For the text-containing cell, return its midpoint in [X, Y] coordinate format. 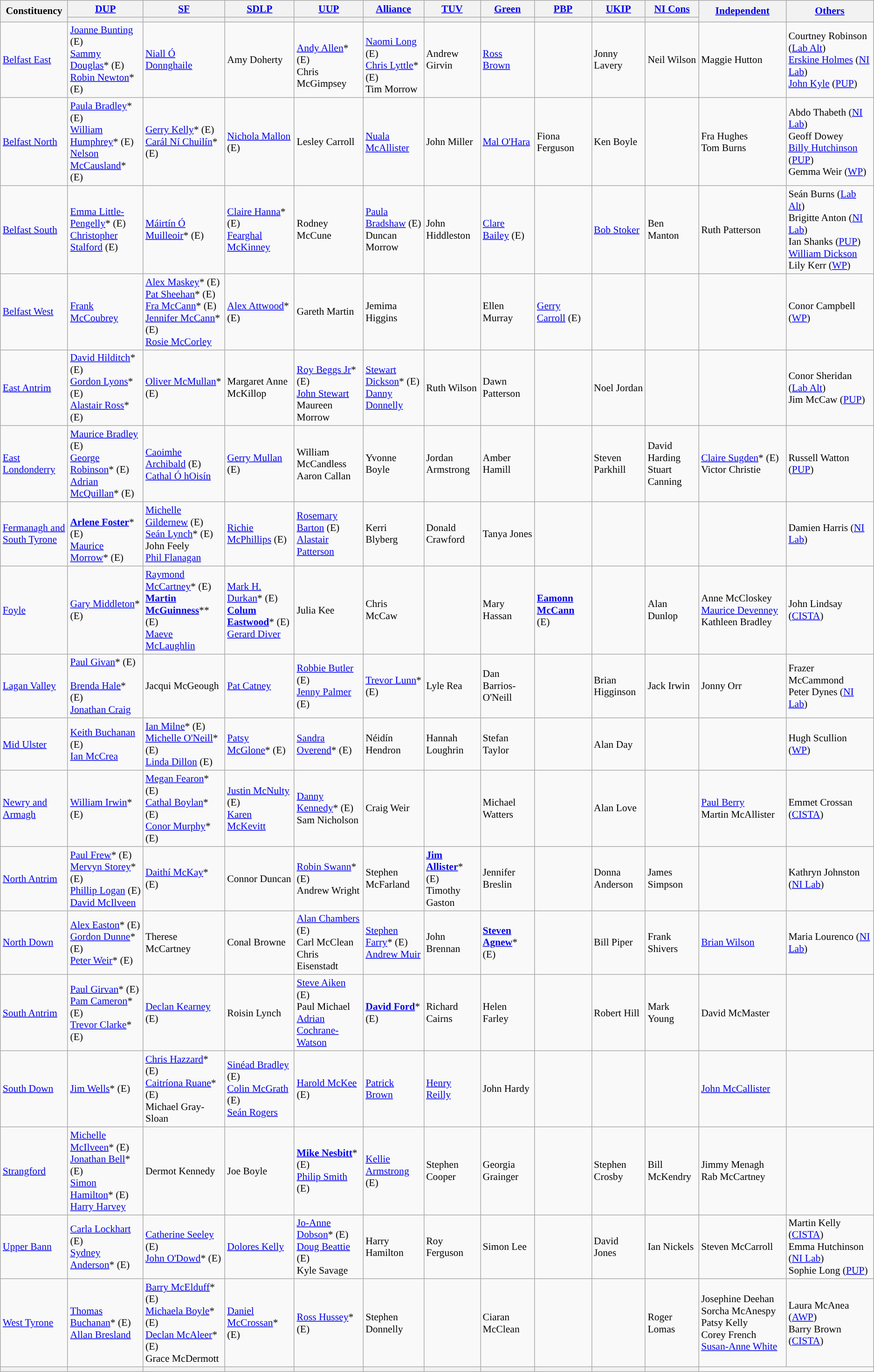
Maria Lourenco (NI Lab) [830, 943]
Justin McNulty (E) Karen McKevitt [259, 808]
Stephen Crosby [618, 1171]
Raymond McCartney* (E) Martin McGuinness** (E) Maeve McLaughlin [184, 610]
Paul Girvan* (E) Pam Cameron* (E) Trevor Clarke* (E) [105, 1013]
Steven Parkhill [618, 464]
John McCallister [742, 1089]
Belfast North [34, 142]
Stephen Donnelly [393, 1323]
Alliance [393, 9]
David McMaster [742, 1013]
Courtney Robinson (Lab Alt)Erskine Holmes (NI Lab)John Kyle (PUP) [830, 60]
SDLP [259, 9]
Belfast South [34, 230]
Dawn Patterson [508, 388]
Kathryn Johnston (NI Lab) [830, 879]
Jonny Lavery [618, 60]
Joanne Bunting (E) Sammy Douglas* (E) Robin Newton* (E) [105, 60]
Alan Chambers (E) Carl McClean Chris Eisenstadt [329, 943]
Eamonn McCann (E) [563, 610]
Kerri Blyberg [393, 534]
Nuala McAllister [393, 142]
Gerry Kelly* (E) Carál Ní Chuilín* (E) [184, 142]
William McCandless Aaron Callan [329, 464]
Yvonne Boyle [393, 464]
William Irwin* (E) [105, 808]
Paula Bradley* (E)William Humphrey* (E) Nelson McCausland* (E) [105, 142]
Julia Kee [329, 610]
Bob Stoker [618, 230]
Jacqui McGeough [184, 686]
Patsy McGlone* (E) [259, 745]
Donald Crawford [452, 534]
Foyle [34, 610]
David Ford* (E) [393, 1013]
Henry Reilly [452, 1089]
Brian Higginson [618, 686]
Craig Weir [393, 808]
Maggie Hutton [742, 60]
Daniel McCrossan* (E) [259, 1323]
Neil Wilson [672, 60]
Alan Love [618, 808]
Ken Boyle [618, 142]
Gary Middleton* (E) [105, 610]
Jo-Anne Dobson* (E) Doug Beattie (E) Kyle Savage [329, 1247]
Fra Hughes Tom Burns [742, 142]
East Londonderry [34, 464]
Michael Watters [508, 808]
Michelle Gildernew (E) Seán Lynch* (E) John Feely Phil Flanagan [184, 534]
John Lindsay (CISTA) [830, 610]
Harry Hamilton [393, 1247]
Steven McCarroll [742, 1247]
Connor Duncan [259, 879]
Jack Irwin [672, 686]
Therese McCartney [184, 943]
Damien Harris (NI Lab) [830, 534]
Robbie Butler (E) Jenny Palmer (E) [329, 686]
Ian Nickels [672, 1247]
Jennifer Breslin [508, 879]
Barry McElduff* (E) Michaela Boyle* (E) Declan McAleer* (E) Grace McDermott [184, 1323]
Ruth Patterson [742, 230]
North Antrim [34, 879]
Andrew Girvin [452, 60]
Rodney McCune [329, 230]
Nichola Mallon (E) [259, 142]
Mark Young [672, 1013]
Russell Watton (PUP) [830, 464]
Danny Kennedy* (E) Sam Nicholson [329, 808]
Jonny Orr [742, 686]
Independent [742, 11]
Abdo Thabeth (NI Lab)Geoff Dowey Billy Hutchinson (PUP) Gemma Weir (WP) [830, 142]
Roger Lomas [672, 1323]
DUP [105, 9]
Paul Frew* (E) Mervyn Storey* (E) Phillip Logan (E) David McIlveen [105, 879]
Josephine Deehan Sorcha McAnespy Patsy Kelly Corey French Susan-Anne White [742, 1323]
Stefan Taylor [508, 745]
UKIP [618, 9]
Newry and Armagh [34, 808]
James Simpson [672, 879]
TUV [452, 9]
Anne McCloskey Maurice Devenney Kathleen Bradley [742, 610]
Stephen Cooper [452, 1171]
Daithí McKay* (E) [184, 879]
Jimmy Menagh Rab McCartney [742, 1171]
North Down [34, 943]
Paul Berry Martin McAllister [742, 808]
Caoimhe Archibald (E) Cathal Ó hOisín [184, 464]
Lyle Rea [452, 686]
Trevor Lunn* (E) [393, 686]
Robert Hill [618, 1013]
Chris Hazzard* (E) Caitríona Ruane* (E) Michael Gray-Sloan [184, 1089]
Clare Bailey (E) [508, 230]
Niall Ó Donnghaile [184, 60]
Néidín Hendron [393, 745]
Keith Buchanan (E) Ian McCrea [105, 745]
Amber Hamill [508, 464]
Helen Farley [508, 1013]
Alex Easton* (E) Gordon Dunne* (E) Peter Weir* (E) [105, 943]
Frank McCoubrey [105, 311]
Hugh Scullion (WP) [830, 745]
David Harding Stuart Canning [672, 464]
Margaret Anne McKillop [259, 388]
Arlene Foster* (E) Maurice Morrow* (E) [105, 534]
Ciaran McClean [508, 1323]
Belfast East [34, 60]
Mid Ulster [34, 745]
Claire Sugden* (E) Victor Christie [742, 464]
Conor Campbell (WP) [830, 311]
Ben Manton [672, 230]
Fiona Ferguson [563, 142]
Jim Wells* (E) [105, 1089]
Ian Milne* (E) Michelle O'Neill* (E) Linda Dillon (E) [184, 745]
Patrick Brown [393, 1089]
John Hiddleston [452, 230]
John Hardy [508, 1089]
Gareth Martin [329, 311]
Belfast West [34, 311]
UUP [329, 9]
Ross Brown [508, 60]
Ross Hussey* (E) [329, 1323]
Martin Kelly (CISTA)Emma Hutchinson (NI Lab)Sophie Long (PUP) [830, 1247]
Máirtín Ó Muilleoir* (E) [184, 230]
Dolores Kelly [259, 1247]
Rosemary Barton (E) Alastair Patterson [329, 534]
Paul Givan* (E) Brenda Hale* (E) Jonathan Craig [105, 686]
Declan Kearney (E) [184, 1013]
Donna Anderson [618, 879]
Lagan Valley [34, 686]
Andy Allen* (E) Chris McGimpsey [329, 60]
Maurice Bradley (E) George Robinson* (E) Adrian McQuillan* (E) [105, 464]
Simon Lee [508, 1247]
Jim Allister* (E) Timothy Gaston [452, 879]
Emmet Crossan (CISTA) [830, 808]
Georgia Grainger [508, 1171]
Chris McCaw [393, 610]
Jordan Armstrong [452, 464]
Catherine Seeley (E) John O'Dowd* (E) [184, 1247]
Stewart Dickson* (E) Danny Donnelly [393, 388]
Frank Shivers [672, 943]
Richie McPhillips (E) [259, 534]
East Antrim [34, 388]
NI Cons [672, 9]
Strangford [34, 1171]
Hannah Loughrin [452, 745]
Amy Doherty [259, 60]
Dan Barrios-O'Neill [508, 686]
Bill Piper [618, 943]
Pat Catney [259, 686]
Constituency [34, 11]
Alan Day [618, 745]
Tanya Jones [508, 534]
David Hilditch* (E) Gordon Lyons* (E) Alastair Ross* (E) [105, 388]
Alan Dunlop [672, 610]
Kellie Armstrong (E) [393, 1171]
John Brennan [452, 943]
Mal O'Hara [508, 142]
Conal Browne [259, 943]
Roy Beggs Jr* (E) John Stewart Maureen Morrow [329, 388]
John Miller [452, 142]
Robin Swann* (E) Andrew Wright [329, 879]
Lesley Carroll [329, 142]
Stephen McFarland [393, 879]
Jemima Higgins [393, 311]
Others [830, 11]
Gerry Carroll (E) [563, 311]
Mark H. Durkan* (E) Colum Eastwood* (E) Gerard Diver [259, 610]
Laura McAnea (AWP)Barry Brown (CISTA) [830, 1323]
Noel Jordan [618, 388]
Alex Maskey* (E) Pat Sheehan* (E) Fra McCann* (E) Jennifer McCann* (E) Rosie McCorley [184, 311]
South Antrim [34, 1013]
SF [184, 9]
Paula Bradshaw (E) Duncan Morrow [393, 230]
Ellen Murray [508, 311]
Harold McKee (E) [329, 1089]
Stephen Farry* (E) Andrew Muir [393, 943]
Bill McKendry [672, 1171]
Sinéad Bradley (E) Colin McGrath (E) Seán Rogers [259, 1089]
South Down [34, 1089]
Seán Burns (Lab Alt)Brigitte Anton (NI Lab)Ian Shanks (PUP)William Dickson Lily Kerr (WP) [830, 230]
Mary Hassan [508, 610]
Brian Wilson [742, 943]
Steven Agnew* (E) [508, 943]
Naomi Long (E) Chris Lyttle* (E) Tim Morrow [393, 60]
Joe Boyle [259, 1171]
Green [508, 9]
Upper Bann [34, 1247]
Carla Lockhart (E) Sydney Anderson* (E) [105, 1247]
David Jones [618, 1247]
Mike Nesbitt* (E) Philip Smith (E) [329, 1171]
Sandra Overend* (E) [329, 745]
Roisin Lynch [259, 1013]
Steve Aiken (E) Paul Michael Adrian Cochrane-Watson [329, 1013]
PBP [563, 9]
Conor Sheridan (Lab Alt)Jim McCaw (PUP) [830, 388]
Roy Ferguson [452, 1247]
Fermanagh andSouth Tyrone [34, 534]
Richard Cairns [452, 1013]
Claire Hanna* (E) Fearghal McKinney [259, 230]
Frazer McCammond Peter Dynes (NI Lab) [830, 686]
Alex Attwood* (E) [259, 311]
Dermot Kennedy [184, 1171]
Megan Fearon* (E) Cathal Boylan* (E) Conor Murphy* (E) [184, 808]
Thomas Buchanan* (E) Allan Bresland [105, 1323]
Michelle McIlveen* (E) Jonathan Bell* (E) Simon Hamilton* (E) Harry Harvey [105, 1171]
West Tyrone [34, 1323]
Emma Little-Pengelly* (E) Christopher Stalford (E) [105, 230]
Oliver McMullan* (E) [184, 388]
Gerry Mullan (E) [259, 464]
Ruth Wilson [452, 388]
